Search for the cell housing the specified text and yield its (X, Y) center coordinate. 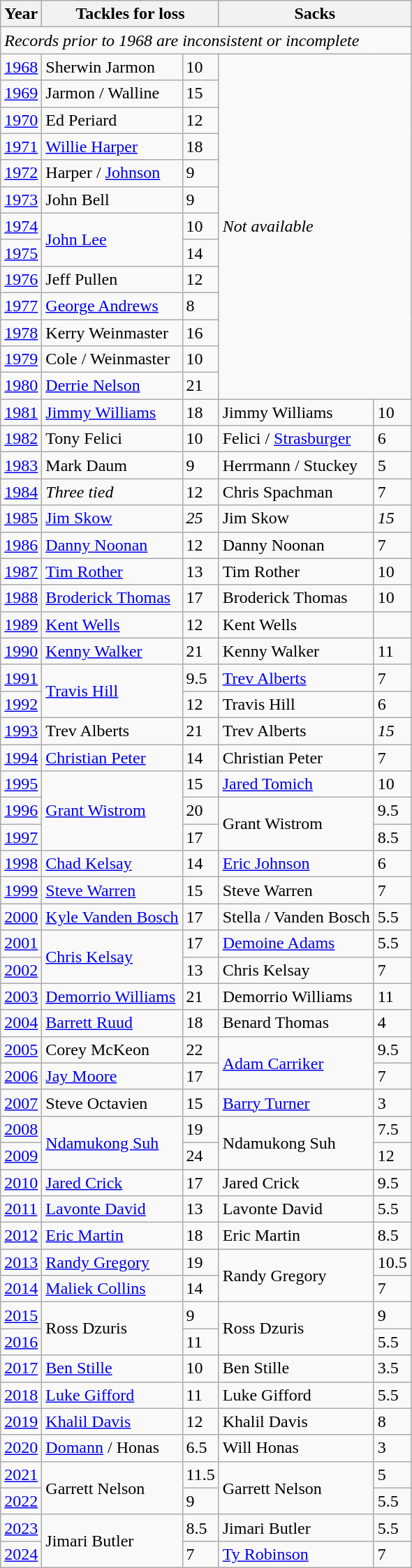
Not available (314, 226)
Benard Thomas (296, 1023)
3.5 (392, 1368)
1987 (21, 572)
Herrmann / Stuckey (296, 465)
1998 (21, 864)
Jarmon / Walline (112, 94)
Felici / Strasburger (296, 439)
1984 (21, 492)
2002 (21, 970)
1977 (21, 306)
Jeff Pullen (112, 279)
Demoine Adams (296, 943)
2014 (21, 1289)
1981 (21, 412)
2000 (21, 917)
Sacks (314, 14)
2005 (21, 1050)
2008 (21, 1129)
1972 (21, 173)
Mark Daum (112, 465)
Chris Spachman (296, 492)
1970 (21, 120)
1983 (21, 465)
Jay Moore (112, 1076)
Ed Periard (112, 120)
Tackles for loss (130, 14)
Adam Carriker (296, 1063)
Year (21, 14)
1991 (21, 678)
2016 (21, 1342)
2018 (21, 1395)
1976 (21, 279)
2011 (21, 1209)
24 (200, 1156)
1969 (21, 94)
Kyle Vanden Bosch (112, 917)
1999 (21, 890)
Kerry Weinmaster (112, 333)
6.5 (200, 1448)
Barrett Ruud (112, 1023)
1986 (21, 545)
1980 (21, 386)
2024 (21, 1554)
2009 (21, 1156)
Derrie Nelson (112, 386)
2004 (21, 1023)
1968 (21, 67)
2022 (21, 1501)
1994 (21, 757)
Maliek Collins (112, 1289)
George Andrews (112, 306)
Barry Turner (296, 1103)
16 (200, 333)
Eric Johnson (296, 864)
Jared Tomich (296, 784)
1973 (21, 200)
4 (392, 1023)
2020 (21, 1448)
Chad Kelsay (112, 864)
Corey McKeon (112, 1050)
John Lee (112, 239)
Ty Robinson (296, 1554)
1971 (21, 147)
1974 (21, 226)
Sherwin Jarmon (112, 67)
2017 (21, 1368)
7.5 (392, 1129)
Domann / Honas (112, 1448)
2015 (21, 1315)
25 (200, 518)
2006 (21, 1076)
Will Honas (296, 1448)
1995 (21, 784)
1982 (21, 439)
2010 (21, 1183)
1975 (21, 253)
2012 (21, 1236)
1985 (21, 518)
10.5 (392, 1262)
1979 (21, 359)
11.5 (200, 1474)
Tony Felici (112, 439)
Harper / Johnson (112, 173)
2023 (21, 1528)
Records prior to 1968 are inconsistent or incomplete (206, 40)
1993 (21, 731)
1978 (21, 333)
2007 (21, 1103)
Cole / Weinmaster (112, 359)
1997 (21, 837)
2003 (21, 996)
1989 (21, 625)
Willie Harper (112, 147)
2001 (21, 943)
John Bell (112, 200)
1996 (21, 811)
Stella / Vanden Bosch (296, 917)
1992 (21, 704)
2021 (21, 1474)
Steve Octavien (112, 1103)
1988 (21, 598)
2013 (21, 1262)
1990 (21, 651)
2019 (21, 1421)
22 (200, 1050)
20 (200, 811)
Three tied (112, 492)
